Scan for the cell matching the given text and deliver its [x, y] coordinate at center. 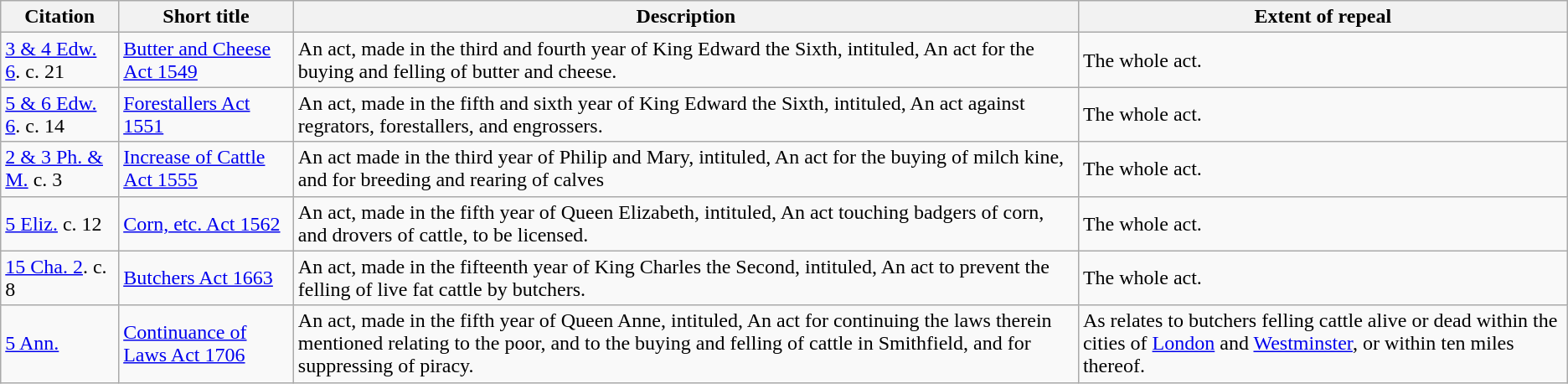
Forestallers Act 1551 [206, 114]
Continuance of Laws Act 1706 [206, 344]
An act, made in the fifteenth year of King Charles the Second, intituled, An act to prevent the felling of live fat cattle by butchers. [685, 278]
An act, made in the fifth year of Queen Elizabeth, intituled, An act touching badgers of corn, and drovers of cattle, to be licensed. [685, 223]
5 Ann. [60, 344]
Citation [60, 17]
5 Eliz. c. 12 [60, 223]
An act, made in the fifth and sixth year of King Edward the Sixth, intituled, An act against regrators, forestallers, and engrossers. [685, 114]
As relates to butchers felling cattle alive or dead within the cities of London and Westminster, or within ten miles thereof. [1323, 344]
Short title [206, 17]
15 Cha. 2. c. 8 [60, 278]
Increase of Cattle Act 1555 [206, 169]
Extent of repeal [1323, 17]
An act made in the third year of Philip and Mary, intituled, An act for the buying of milch kine, and for breeding and rearing of calves [685, 169]
Corn, etc. Act 1562 [206, 223]
Butchers Act 1663 [206, 278]
Description [685, 17]
3 & 4 Edw. 6. c. 21 [60, 60]
An act, made in the third and fourth year of King Edward the Sixth, intituled, An act for the buying and felling of butter and cheese. [685, 60]
Butter and Cheese Act 1549 [206, 60]
5 & 6 Edw. 6. c. 14 [60, 114]
2 & 3 Ph. & M. c. 3 [60, 169]
